Scan for the cell matching the given text and deliver its [X, Y] coordinate at center. 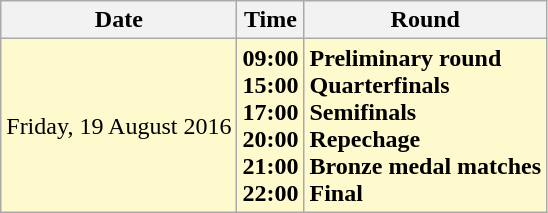
Round [426, 20]
09:0015:0017:0020:0021:0022:00 [270, 126]
Preliminary roundQuarterfinalsSemifinalsRepechageBronze medal matchesFinal [426, 126]
Friday, 19 August 2016 [119, 126]
Time [270, 20]
Date [119, 20]
